Find where the given text appears and provide that cell's center as (X, Y) coordinate. 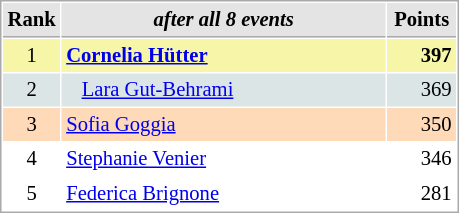
281 (422, 194)
Lara Gut-Behrami (224, 90)
397 (422, 56)
4 (32, 158)
350 (422, 124)
Points (422, 20)
Federica Brignone (224, 194)
Sofia Goggia (224, 124)
Rank (32, 20)
5 (32, 194)
2 (32, 90)
1 (32, 56)
Stephanie Venier (224, 158)
3 (32, 124)
Cornelia Hütter (224, 56)
after all 8 events (224, 20)
369 (422, 90)
346 (422, 158)
